For the text-containing cell, return its midpoint in [x, y] coordinate format. 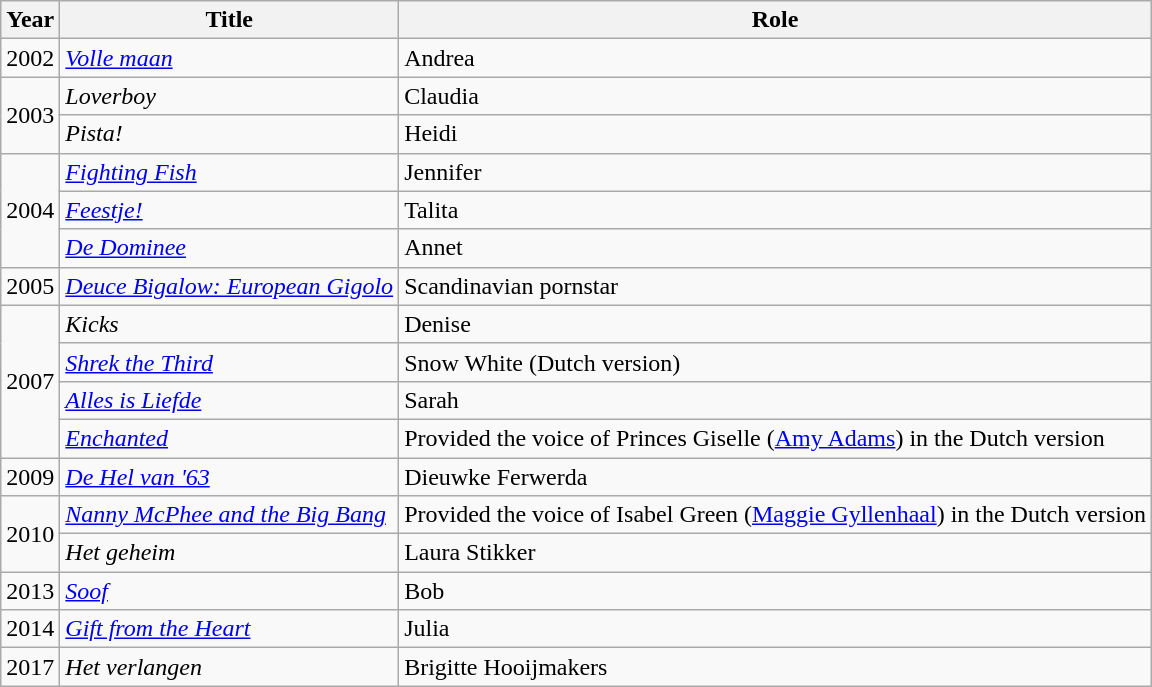
Snow White (Dutch version) [776, 362]
Deuce Bigalow: European Gigolo [230, 286]
2009 [30, 477]
Claudia [776, 96]
Soof [230, 591]
Shrek the Third [230, 362]
2002 [30, 58]
2010 [30, 534]
2013 [30, 591]
Annet [776, 248]
Alles is Liefde [230, 400]
Scandinavian pornstar [776, 286]
Heidi [776, 134]
Het verlangen [230, 667]
Julia [776, 629]
Dieuwke Ferwerda [776, 477]
Het geheim [230, 553]
2005 [30, 286]
2014 [30, 629]
Year [30, 20]
2007 [30, 381]
Volle maan [230, 58]
Kicks [230, 324]
De Hel van '63 [230, 477]
Fighting Fish [230, 172]
2004 [30, 210]
Denise [776, 324]
Pista! [230, 134]
2003 [30, 115]
2017 [30, 667]
Provided the voice of Isabel Green (Maggie Gyllenhaal) in the Dutch version [776, 515]
De Dominee [230, 248]
Brigitte Hooijmakers [776, 667]
Sarah [776, 400]
Enchanted [230, 438]
Bob [776, 591]
Role [776, 20]
Talita [776, 210]
Andrea [776, 58]
Title [230, 20]
Nanny McPhee and the Big Bang [230, 515]
Laura Stikker [776, 553]
Gift from the Heart [230, 629]
Feestje! [230, 210]
Jennifer [776, 172]
Loverboy [230, 96]
Provided the voice of Princes Giselle (Amy Adams) in the Dutch version [776, 438]
